Pinpoint the cell where the given text exists, returning its (X, Y) midpoint coordinate. 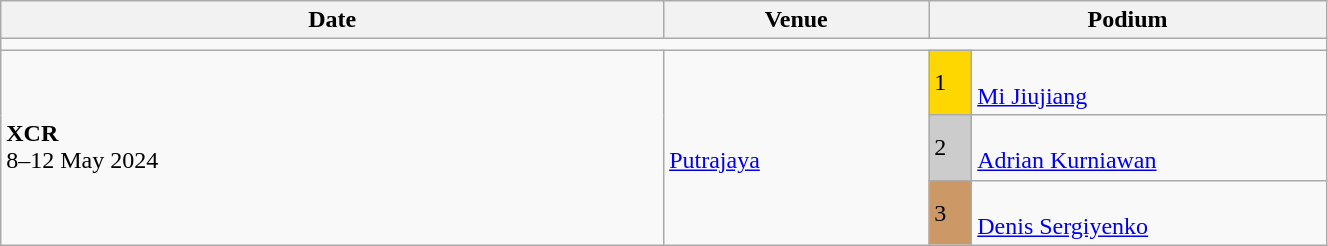
Denis Sergiyenko (1150, 212)
Adrian Kurniawan (1150, 148)
Venue (796, 20)
Date (332, 20)
XCR 8–12 May 2024 (332, 148)
3 (950, 212)
Putrajaya (796, 148)
1 (950, 82)
Podium (1128, 20)
2 (950, 148)
Mi Jiujiang (1150, 82)
